Extract the (x, y) coordinate from the center of the cell holding the provided text.  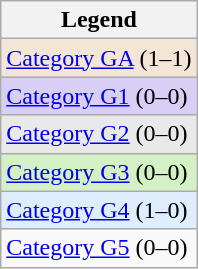
Legend (99, 20)
Category G3 (0–0) (99, 172)
Category GA (1–1) (99, 58)
Category G1 (0–0) (99, 96)
Category G4 (1–0) (99, 210)
Category G5 (0–0) (99, 248)
Category G2 (0–0) (99, 134)
